Provide the [X, Y] coordinate of the cell's center where the given text is located.  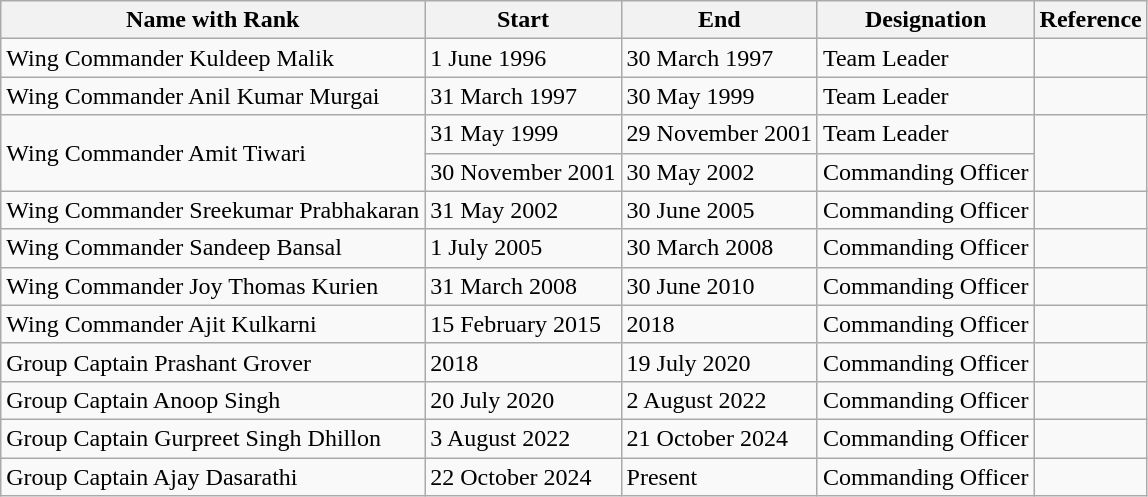
22 October 2024 [523, 477]
30 May 1999 [719, 96]
Wing Commander Sreekumar Prabhakaran [213, 210]
31 March 1997 [523, 96]
Group Captain Prashant Grover [213, 362]
30 March 2008 [719, 248]
Group Captain Anoop Singh [213, 400]
Wing Commander Sandeep Bansal [213, 248]
Wing Commander Amit Tiwari [213, 153]
20 July 2020 [523, 400]
End [719, 20]
29 November 2001 [719, 134]
30 March 1997 [719, 58]
Group Captain Ajay Dasarathi [213, 477]
Wing Commander Ajit Kulkarni [213, 324]
30 June 2010 [719, 286]
Reference [1090, 20]
21 October 2024 [719, 438]
19 July 2020 [719, 362]
3 August 2022 [523, 438]
30 June 2005 [719, 210]
31 May 2002 [523, 210]
1 July 2005 [523, 248]
2 August 2022 [719, 400]
Name with Rank [213, 20]
Start [523, 20]
31 May 1999 [523, 134]
Wing Commander Joy Thomas Kurien [213, 286]
1 June 1996 [523, 58]
Group Captain Gurpreet Singh Dhillon [213, 438]
15 February 2015 [523, 324]
31 March 2008 [523, 286]
Designation [926, 20]
Present [719, 477]
30 May 2002 [719, 172]
Wing Commander Anil Kumar Murgai [213, 96]
Wing Commander Kuldeep Malik [213, 58]
30 November 2001 [523, 172]
